Pinpoint the cell where the given text exists, returning its (X, Y) midpoint coordinate. 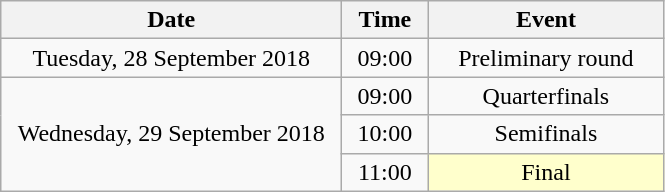
Semifinals (546, 134)
Date (172, 20)
Time (385, 20)
Event (546, 20)
Quarterfinals (546, 96)
10:00 (385, 134)
Final (546, 172)
11:00 (385, 172)
Preliminary round (546, 58)
Tuesday, 28 September 2018 (172, 58)
Wednesday, 29 September 2018 (172, 134)
